From the cell containing the given text, extract its center point as [X, Y] coordinate. 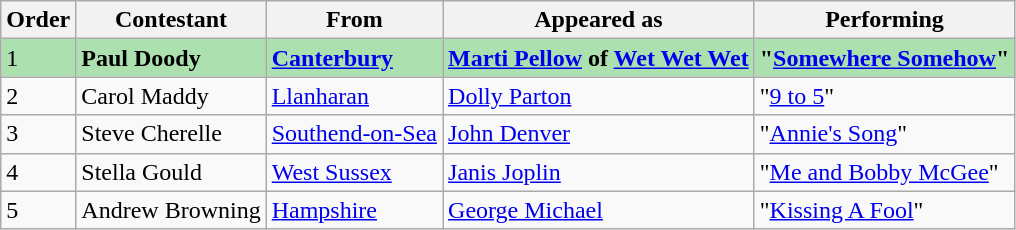
Hampshire [354, 210]
"Annie's Song" [884, 134]
Marti Pellow of Wet Wet Wet [599, 58]
3 [38, 134]
Canterbury [354, 58]
Order [38, 20]
Southend-on-Sea [354, 134]
Janis Joplin [599, 172]
"Kissing A Fool" [884, 210]
5 [38, 210]
"9 to 5" [884, 96]
"Me and Bobby McGee" [884, 172]
4 [38, 172]
John Denver [599, 134]
"Somewhere Somehow" [884, 58]
West Sussex [354, 172]
1 [38, 58]
From [354, 20]
Andrew Browning [171, 210]
Paul Doody [171, 58]
Stella Gould [171, 172]
George Michael [599, 210]
Steve Cherelle [171, 134]
Dolly Parton [599, 96]
Performing [884, 20]
Contestant [171, 20]
Appeared as [599, 20]
Llanharan [354, 96]
2 [38, 96]
Carol Maddy [171, 96]
